Pinpoint the cell where the given text exists, returning its [X, Y] midpoint coordinate. 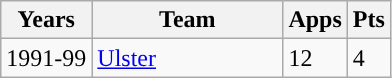
4 [368, 58]
Pts [368, 20]
12 [315, 58]
Years [46, 20]
1991-99 [46, 58]
Ulster [188, 58]
Apps [315, 20]
Team [188, 20]
